For the text-containing cell, return its midpoint in [X, Y] coordinate format. 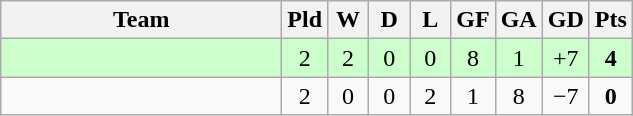
Pts [610, 20]
Pld [305, 20]
L [430, 20]
W [348, 20]
4 [610, 58]
GF [473, 20]
D [390, 20]
−7 [566, 96]
Team [142, 20]
+7 [566, 58]
GA [518, 20]
GD [566, 20]
